For the text-containing cell, return its midpoint in [x, y] coordinate format. 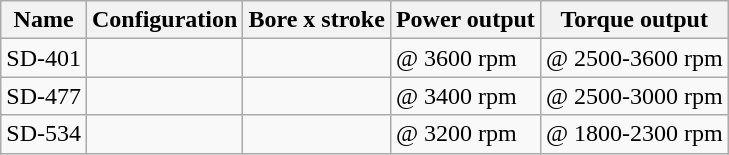
Torque output [634, 20]
Name [44, 20]
@ 3600 rpm [465, 58]
@ 2500-3000 rpm [634, 96]
@ 3400 rpm [465, 96]
SD-401 [44, 58]
Power output [465, 20]
SD-534 [44, 134]
@ 3200 rpm [465, 134]
SD-477 [44, 96]
Configuration [164, 20]
@ 1800-2300 rpm [634, 134]
Bore x stroke [316, 20]
@ 2500-3600 rpm [634, 58]
